Locate the cell with the specified text and output its [X, Y] center coordinate. 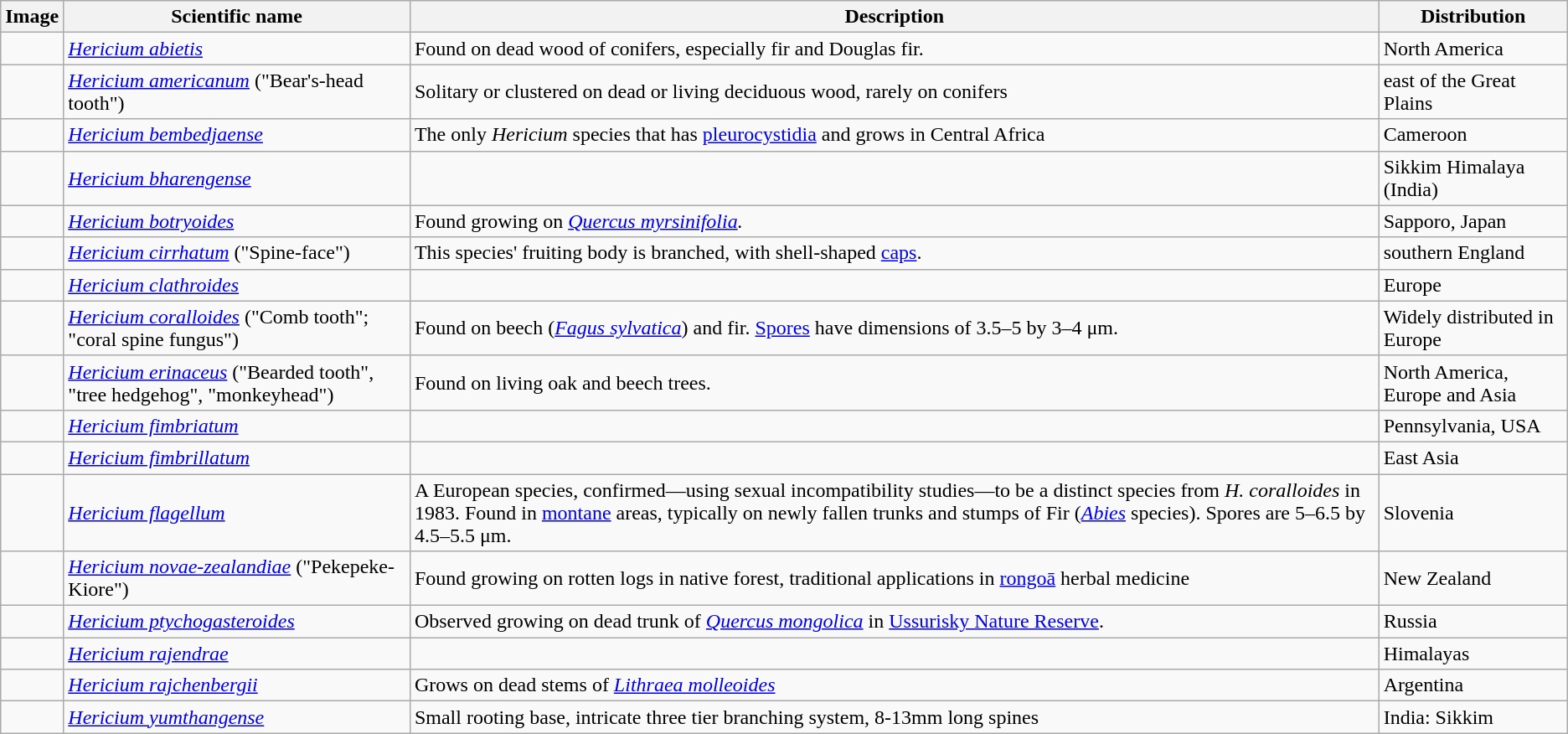
Hericium rajendrae [237, 654]
India: Sikkim [1473, 717]
North America, Europe and Asia [1473, 382]
Russia [1473, 622]
Hericium ptychogasteroides [237, 622]
North America [1473, 49]
southern England [1473, 253]
Solitary or clustered on dead or living deciduous wood, rarely on conifers [895, 92]
Hericium abietis [237, 49]
New Zealand [1473, 578]
Pennsylvania, USA [1473, 426]
Europe [1473, 285]
Hericium coralloides ("Comb tooth"; "coral spine fungus") [237, 328]
Found on beech (Fagus sylvatica) and fir. Spores have dimensions of 3.5–5 by 3–4 μm. [895, 328]
Sikkim Himalaya (India) [1473, 178]
Widely distributed in Europe [1473, 328]
Hericium botryoides [237, 221]
Hericium rajchenbergii [237, 685]
Hericium clathroides [237, 285]
Hericium cirrhatum ("Spine-face") [237, 253]
Found on living oak and beech trees. [895, 382]
Scientific name [237, 17]
Slovenia [1473, 513]
Image [32, 17]
Small rooting base, intricate three tier branching system, 8-13mm long spines [895, 717]
East Asia [1473, 457]
Grows on dead stems of Lithraea molleoides [895, 685]
Description [895, 17]
Hericium americanum ("Bear's-head tooth") [237, 92]
Hericium novae-zealandiae ("Pekepeke-Kiore") [237, 578]
Cameroon [1473, 135]
Sapporo, Japan [1473, 221]
Hericium flagellum [237, 513]
east of the Great Plains [1473, 92]
The only Hericium species that has pleurocystidia and grows in Central Africa [895, 135]
Himalayas [1473, 654]
Distribution [1473, 17]
Argentina [1473, 685]
Hericium fimbrillatum [237, 457]
Found on dead wood of conifers, especially fir and Douglas fir. [895, 49]
This species' fruiting body is branched, with shell-shaped caps. [895, 253]
Observed growing on dead trunk of Quercus mongolica in Ussurisky Nature Reserve. [895, 622]
Hericium fimbriatum [237, 426]
Hericium yumthangense [237, 717]
Hericium erinaceus ("Bearded tooth", "tree hedgehog", "monkeyhead") [237, 382]
Hericium bharengense [237, 178]
Hericium bembedjaense [237, 135]
Found growing on rotten logs in native forest, traditional applications in rongoā herbal medicine [895, 578]
Found growing on Quercus myrsinifolia. [895, 221]
